Search for the cell housing the specified text and yield its (x, y) center coordinate. 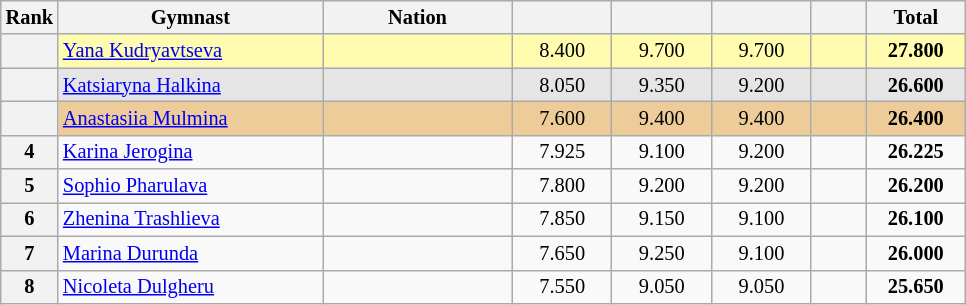
7.550 (562, 287)
26.225 (916, 152)
7.925 (562, 152)
9.250 (662, 253)
26.100 (916, 219)
7.850 (562, 219)
Zhenina Trashlieva (190, 219)
9.150 (662, 219)
Rank (30, 17)
8.400 (562, 51)
7 (30, 253)
26.400 (916, 118)
26.600 (916, 85)
7.600 (562, 118)
27.800 (916, 51)
9.350 (662, 85)
26.200 (916, 186)
8 (30, 287)
8.050 (562, 85)
Karina Jerogina (190, 152)
Nation (418, 17)
4 (30, 152)
Gymnast (190, 17)
Sophio Pharulava (190, 186)
Yana Kudryavtseva (190, 51)
Total (916, 17)
Katsiaryna Halkina (190, 85)
Marina Durunda (190, 253)
7.800 (562, 186)
Nicoleta Dulgheru (190, 287)
6 (30, 219)
25.650 (916, 287)
26.000 (916, 253)
Anastasiia Mulmina (190, 118)
7.650 (562, 253)
5 (30, 186)
